Extract the (X, Y) coordinate from the center of the cell holding the provided text.  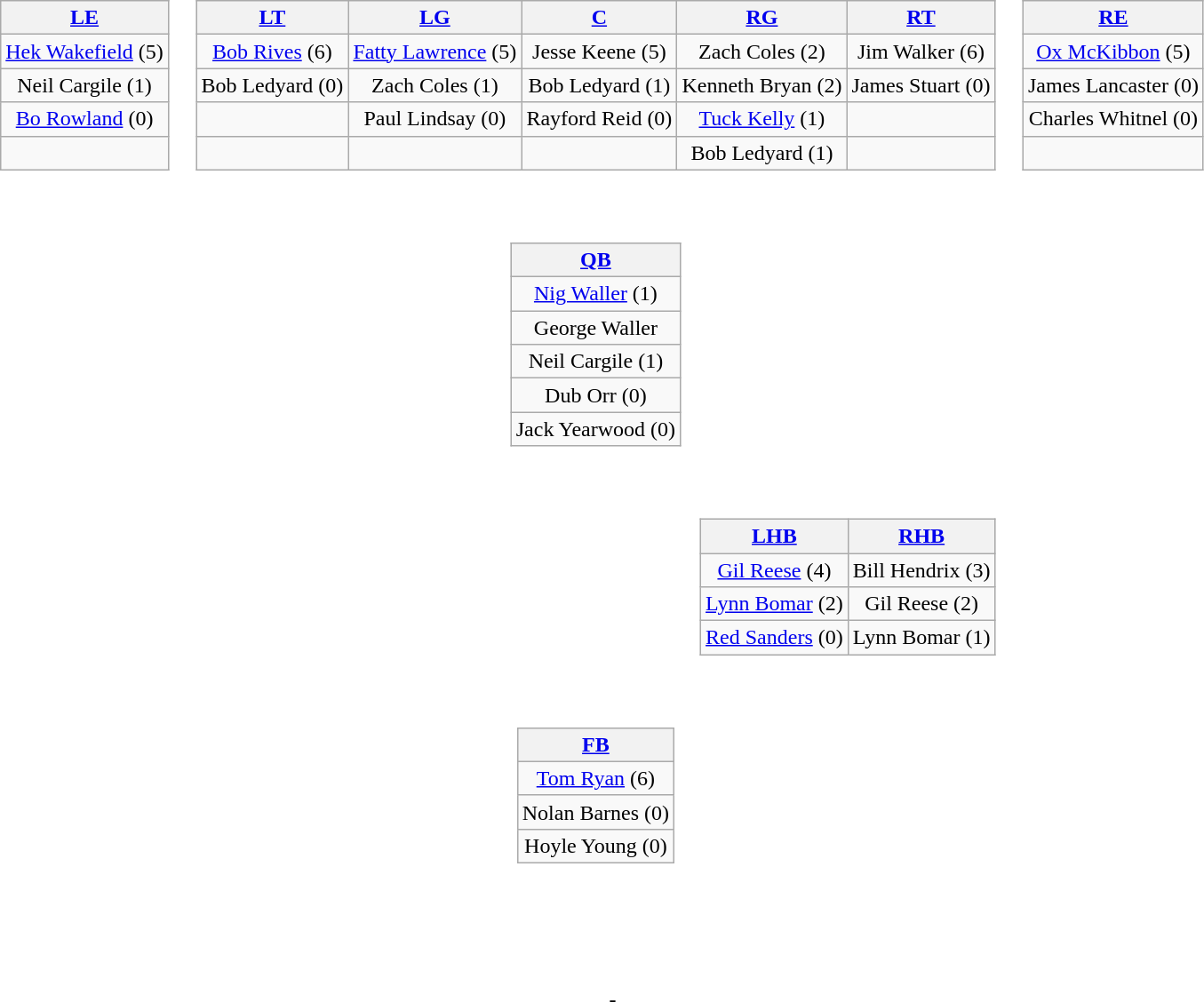
LT (272, 18)
RE (1112, 18)
James Stuart (0) (921, 85)
QB (595, 260)
RT (921, 18)
Jesse Keene (5) (599, 52)
Lynn Bomar (2) (775, 604)
Bob Rives (6) (272, 52)
RHB (921, 536)
George Waller (595, 328)
Tom Ryan (6) (595, 778)
Fatty Lawrence (5) (435, 52)
FB (595, 744)
Nolan Barnes (0) (595, 812)
James Lancaster (0) (1112, 85)
Bo Rowland (0) (85, 119)
Bob Ledyard (0) (272, 85)
Paul Lindsay (0) (435, 119)
Bill Hendrix (3) (921, 569)
Dub Orr (0) (595, 395)
LHB (775, 536)
LHB RHB Gil Reese (4) Bill Hendrix (3) Lynn Bomar (2) Gil Reese (2) Red Sanders (0) Lynn Bomar (1) (607, 575)
Red Sanders (0) (775, 638)
LE (85, 18)
Charles Whitnel (0) (1112, 119)
Jim Walker (6) (921, 52)
RG (762, 18)
Tuck Kelly (1) (762, 119)
Zach Coles (2) (762, 52)
Nig Waller (1) (595, 294)
LG (435, 18)
Hek Wakefield (5) (85, 52)
Gil Reese (2) (921, 604)
Gil Reese (4) (775, 569)
QB Nig Waller (1) George Waller Neil Cargile (1) Dub Orr (0) Jack Yearwood (0) (607, 332)
Rayford Reid (0) (599, 119)
Ox McKibbon (5) (1112, 52)
FB Tom Ryan (6) Nolan Barnes (0) Hoyle Young (0) (607, 783)
Jack Yearwood (0) (595, 429)
Hoyle Young (0) (595, 846)
Kenneth Bryan (2) (762, 85)
Lynn Bomar (1) (921, 638)
C (599, 18)
Zach Coles (1) (435, 85)
